For the text-containing cell, return its midpoint in (x, y) coordinate format. 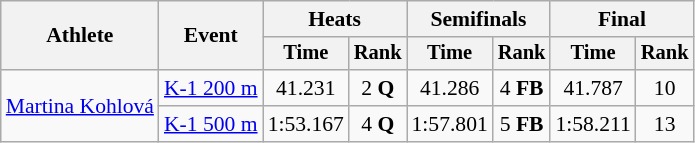
Semifinals (478, 19)
2 Q (378, 88)
1:57.801 (449, 124)
1:58.211 (592, 124)
10 (665, 88)
4 Q (378, 124)
4 FB (522, 88)
Final (622, 19)
1:53.167 (306, 124)
Athlete (80, 36)
Heats (335, 19)
Event (211, 36)
Martina Kohlová (80, 106)
13 (665, 124)
41.231 (306, 88)
5 FB (522, 124)
41.787 (592, 88)
41.286 (449, 88)
K-1 200 m (211, 88)
K-1 500 m (211, 124)
